Extract the [x, y] coordinate from the center of the cell holding the provided text.  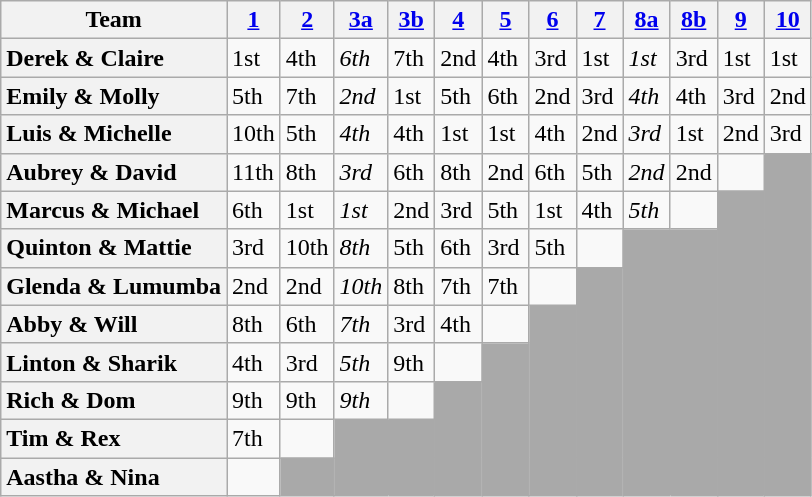
6 [552, 20]
Marcus & Michael [114, 210]
4 [458, 20]
Luis & Michelle [114, 134]
Glenda & Lumumba [114, 286]
3a [361, 20]
Quinton & Mattie [114, 248]
2 [307, 20]
5 [506, 20]
Team [114, 20]
8b [694, 20]
10 [788, 20]
1 [254, 20]
Rich & Dom [114, 400]
11th [254, 172]
Aubrey & David [114, 172]
Abby & Will [114, 324]
3b [412, 20]
Aastha & Nina [114, 477]
8a [646, 20]
9 [740, 20]
7 [600, 20]
Tim & Rex [114, 438]
Derek & Claire [114, 58]
Emily & Molly [114, 96]
Linton & Sharik [114, 362]
